Capture the cell that displays the provided text and extract its [x, y] central coordinate. 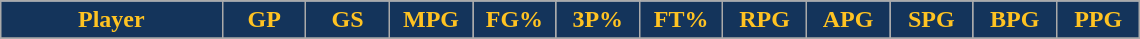
BPG [1014, 20]
APG [848, 20]
RPG [764, 20]
FT% [680, 20]
SPG [932, 20]
Player [111, 20]
MPG [430, 20]
GS [348, 20]
3P% [598, 20]
PPG [1098, 20]
GP [264, 20]
FG% [514, 20]
